Pinpoint the cell where the given text exists, returning its [X, Y] midpoint coordinate. 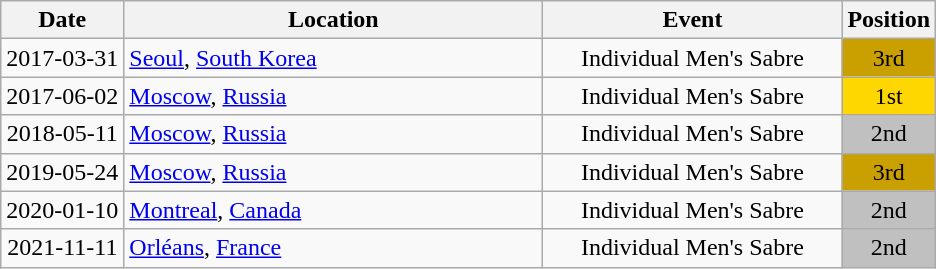
Date [62, 20]
1st [889, 96]
Position [889, 20]
2017-06-02 [62, 96]
Event [692, 20]
Orléans, France [334, 248]
2018-05-11 [62, 134]
2017-03-31 [62, 58]
2020-01-10 [62, 210]
2021-11-11 [62, 248]
Seoul, South Korea [334, 58]
2019-05-24 [62, 172]
Montreal, Canada [334, 210]
Location [334, 20]
